Scan for the cell matching the given text and deliver its (x, y) coordinate at center. 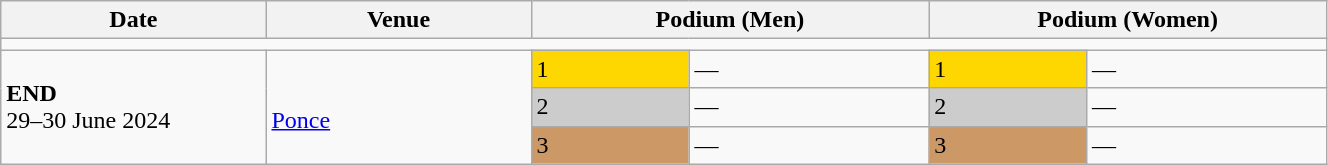
Ponce (398, 107)
Date (134, 20)
Podium (Women) (1128, 20)
Venue (398, 20)
END 29–30 June 2024 (134, 107)
Podium (Men) (730, 20)
